Scan for the cell matching the given text and deliver its (X, Y) coordinate at center. 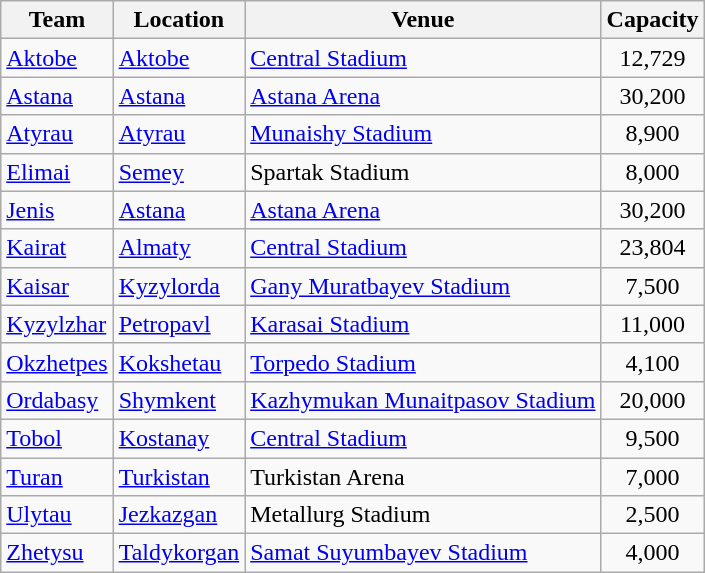
Ulytau (57, 515)
Kaisar (57, 286)
Turkistan (179, 477)
20,000 (652, 400)
Location (179, 20)
Kostanay (179, 438)
8,000 (652, 172)
4,000 (652, 553)
Jenis (57, 210)
Kairat (57, 248)
Semey (179, 172)
2,500 (652, 515)
Okzhetpes (57, 362)
Capacity (652, 20)
23,804 (652, 248)
Elimai (57, 172)
Munaishy Stadium (423, 134)
Shymkent (179, 400)
Turan (57, 477)
7,500 (652, 286)
Jezkazgan (179, 515)
8,900 (652, 134)
Turkistan Arena (423, 477)
Metallurg Stadium (423, 515)
Samat Suyumbayev Stadium (423, 553)
Zhetysu (57, 553)
Torpedo Stadium (423, 362)
Kazhymukan Munaitpasov Stadium (423, 400)
Taldykorgan (179, 553)
4,100 (652, 362)
12,729 (652, 58)
Spartak Stadium (423, 172)
Kokshetau (179, 362)
Kyzylorda (179, 286)
9,500 (652, 438)
Tobol (57, 438)
Petropavl (179, 324)
Ordabasy (57, 400)
11,000 (652, 324)
7,000 (652, 477)
Gany Muratbayev Stadium (423, 286)
Karasai Stadium (423, 324)
Team (57, 20)
Venue (423, 20)
Kyzylzhar (57, 324)
Almaty (179, 248)
